Return [x, y] of the center of cell containing provided text 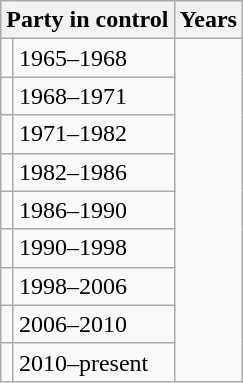
1990–1998 [94, 248]
1965–1968 [94, 58]
2010–present [94, 362]
1968–1971 [94, 96]
1971–1982 [94, 134]
1986–1990 [94, 210]
2006–2010 [94, 324]
1982–1986 [94, 172]
1998–2006 [94, 286]
Years [208, 20]
Party in control [88, 20]
